Identify which cell holds the provided text, then report its [x, y] central coordinate. 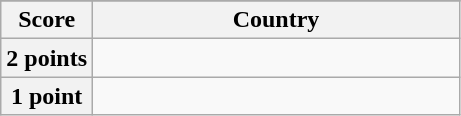
Country [276, 20]
Score [47, 20]
2 points [47, 58]
1 point [47, 96]
